From the cell containing the given text, extract its center point as (x, y) coordinate. 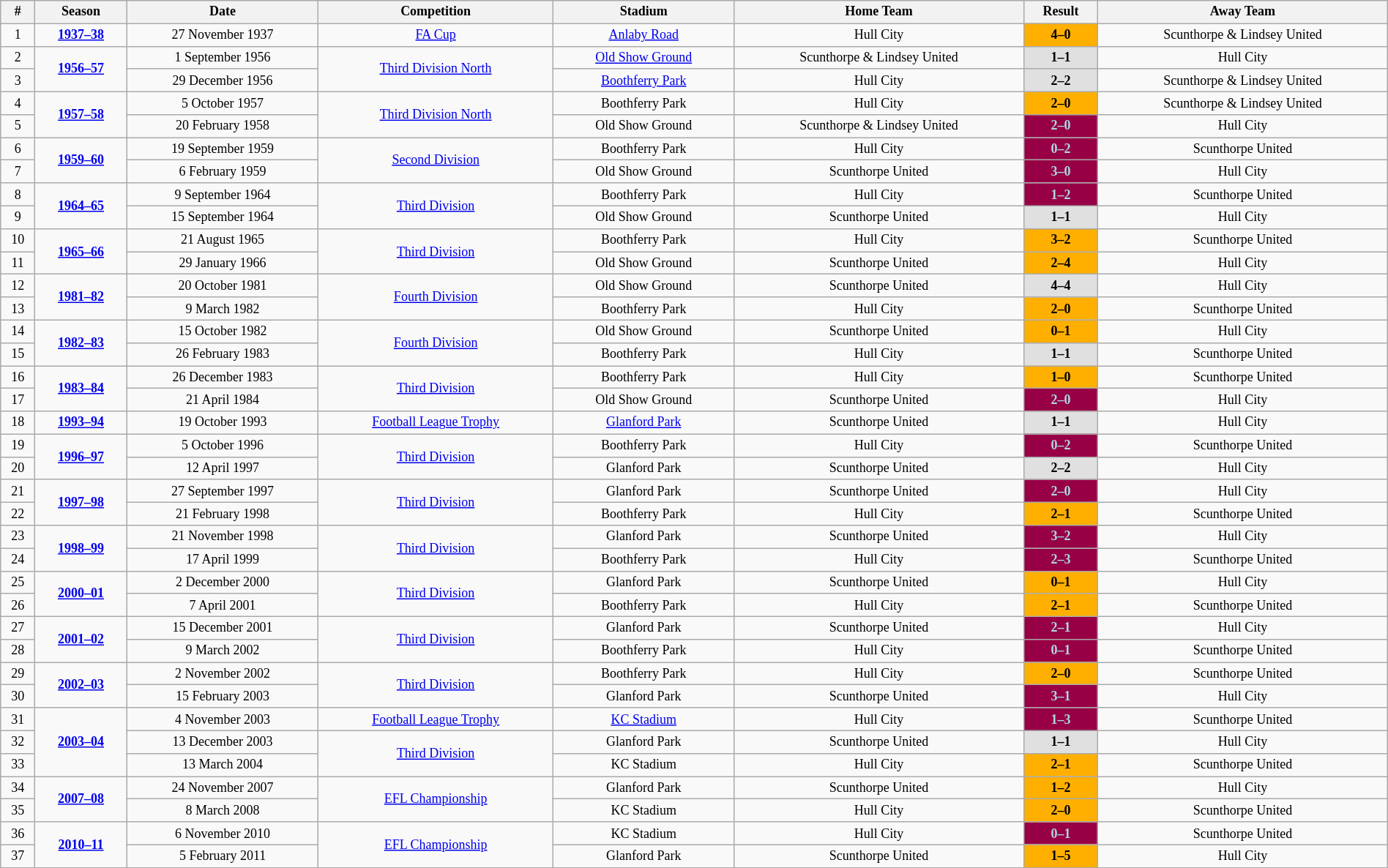
23 (18, 537)
Home Team (879, 12)
15 September 1964 (223, 217)
6 November 2010 (223, 833)
2007–08 (81, 799)
4 November 2003 (223, 719)
2 (18, 57)
36 (18, 833)
5 October 1996 (223, 445)
1956–57 (81, 69)
12 April 1997 (223, 468)
1981–82 (81, 297)
Away Team (1243, 12)
4–4 (1060, 285)
18 (18, 423)
20 (18, 468)
4 (18, 102)
7 (18, 171)
9 (18, 217)
17 April 1999 (223, 559)
Date (223, 12)
2–4 (1060, 263)
6 (18, 149)
24 November 2007 (223, 787)
19 September 1959 (223, 149)
15 December 2001 (223, 628)
Second Division (436, 160)
1959–60 (81, 160)
1964–65 (81, 206)
21 November 1998 (223, 537)
21 February 1998 (223, 514)
3–1 (1060, 697)
Competition (436, 12)
8 (18, 195)
8 March 2008 (223, 811)
15 February 2003 (223, 697)
1957–58 (81, 114)
3 (18, 81)
26 February 1983 (223, 354)
2003–04 (81, 742)
14 (18, 331)
Season (81, 12)
2 December 2000 (223, 583)
1997–98 (81, 502)
34 (18, 787)
15 October 1982 (223, 331)
30 (18, 697)
6 February 1959 (223, 171)
16 (18, 378)
24 (18, 559)
5 February 2011 (223, 856)
15 (18, 354)
29 December 1956 (223, 81)
Result (1060, 12)
35 (18, 811)
2002–03 (81, 685)
3–0 (1060, 171)
Stadium (644, 12)
20 October 1981 (223, 285)
33 (18, 764)
1 September 1956 (223, 57)
32 (18, 742)
2010–11 (81, 845)
5 (18, 126)
1983–84 (81, 389)
17 (18, 400)
1–3 (1060, 719)
29 (18, 673)
9 March 1982 (223, 309)
31 (18, 719)
FA Cup (436, 35)
22 (18, 514)
4–0 (1060, 35)
26 (18, 605)
21 August 1965 (223, 240)
37 (18, 856)
9 September 1964 (223, 195)
10 (18, 240)
11 (18, 263)
19 October 1993 (223, 423)
27 September 1997 (223, 490)
1965–66 (81, 251)
2 November 2002 (223, 673)
# (18, 12)
13 March 2004 (223, 764)
2–3 (1060, 559)
1–0 (1060, 378)
2001–02 (81, 639)
13 (18, 309)
20 February 1958 (223, 126)
25 (18, 583)
9 March 2002 (223, 651)
29 January 1966 (223, 263)
19 (18, 445)
26 December 1983 (223, 378)
5 October 1957 (223, 102)
1998–99 (81, 548)
Anlaby Road (644, 35)
13 December 2003 (223, 742)
2000–01 (81, 594)
27 (18, 628)
1937–38 (81, 35)
1993–94 (81, 423)
1996–97 (81, 457)
1982–83 (81, 343)
21 April 1984 (223, 400)
7 April 2001 (223, 605)
28 (18, 651)
27 November 1937 (223, 35)
12 (18, 285)
1 (18, 35)
21 (18, 490)
1–5 (1060, 856)
